Output the (X, Y) coordinate of the center of the cell containing the given text.  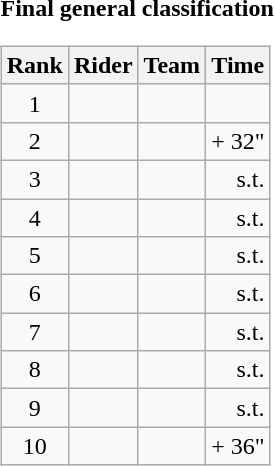
10 (34, 446)
9 (34, 408)
5 (34, 256)
Rider (103, 65)
Time (238, 65)
+ 32" (238, 141)
4 (34, 217)
2 (34, 141)
+ 36" (238, 446)
8 (34, 370)
1 (34, 103)
6 (34, 294)
Rank (34, 65)
7 (34, 332)
3 (34, 179)
Team (172, 65)
